For the text-containing cell, return its midpoint in (X, Y) coordinate format. 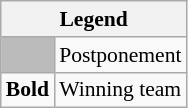
Winning team (120, 90)
Postponement (120, 55)
Legend (94, 19)
Bold (28, 90)
